Identify which cell holds the provided text, then report its [X, Y] central coordinate. 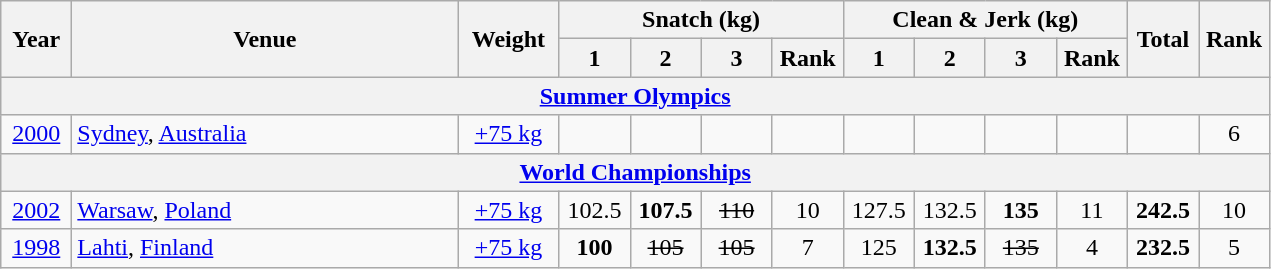
Sydney, Australia [265, 134]
125 [878, 248]
102.5 [594, 210]
232.5 [1162, 248]
11 [1092, 210]
7 [808, 248]
Weight [508, 39]
1998 [36, 248]
2000 [36, 134]
Warsaw, Poland [265, 210]
Year [36, 39]
5 [1234, 248]
Lahti, Finland [265, 248]
Total [1162, 39]
127.5 [878, 210]
Venue [265, 39]
4 [1092, 248]
100 [594, 248]
2002 [36, 210]
World Championships [636, 172]
6 [1234, 134]
Summer Olympics [636, 96]
110 [736, 210]
Snatch (kg) [701, 20]
Clean & Jerk (kg) [985, 20]
107.5 [666, 210]
242.5 [1162, 210]
